Extract the [x, y] coordinate from the center of the cell holding the provided text.  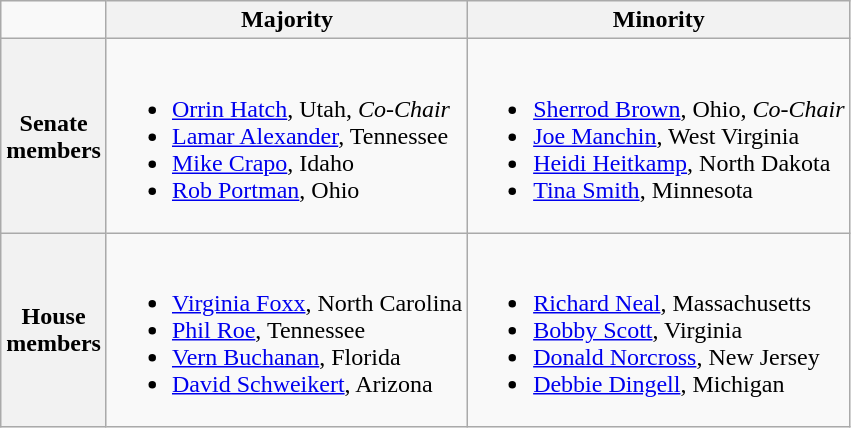
Housemembers [54, 330]
Majority [286, 20]
Orrin Hatch, Utah, Co-ChairLamar Alexander, TennesseeMike Crapo, IdahoRob Portman, Ohio [286, 136]
Senatemembers [54, 136]
Minority [659, 20]
Virginia Foxx, North CarolinaPhil Roe, TennesseeVern Buchanan, FloridaDavid Schweikert, Arizona [286, 330]
Richard Neal, MassachusettsBobby Scott, VirginiaDonald Norcross, New JerseyDebbie Dingell, Michigan [659, 330]
Sherrod Brown, Ohio, Co-ChairJoe Manchin, West VirginiaHeidi Heitkamp, North DakotaTina Smith, Minnesota [659, 136]
